Determine the (X, Y) coordinate at the center of the cell enclosing the given text.  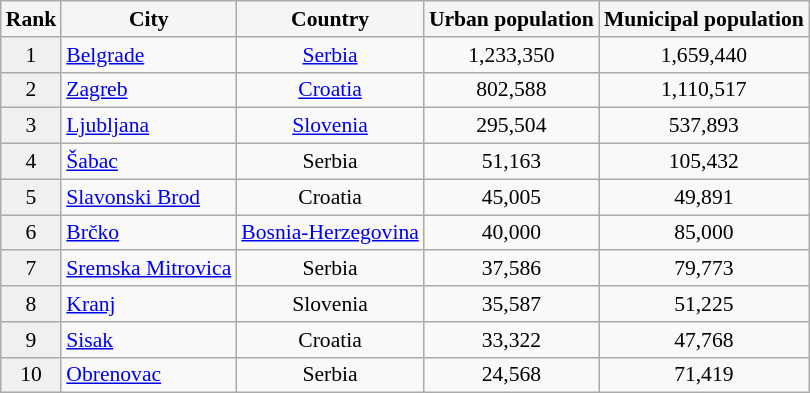
Brčko (148, 233)
45,005 (512, 197)
Urban population (512, 19)
7 (32, 269)
5 (32, 197)
24,568 (512, 375)
33,322 (512, 340)
4 (32, 162)
1,233,350 (512, 55)
37,586 (512, 269)
537,893 (704, 126)
9 (32, 340)
85,000 (704, 233)
Country (330, 19)
3 (32, 126)
40,000 (512, 233)
Municipal population (704, 19)
2 (32, 90)
49,891 (704, 197)
Obrenovac (148, 375)
6 (32, 233)
1,659,440 (704, 55)
51,163 (512, 162)
Šabac (148, 162)
Rank (32, 19)
295,504 (512, 126)
Zagreb (148, 90)
8 (32, 304)
71,419 (704, 375)
Kranj (148, 304)
47,768 (704, 340)
51,225 (704, 304)
10 (32, 375)
1,110,517 (704, 90)
105,432 (704, 162)
Belgrade (148, 55)
35,587 (512, 304)
City (148, 19)
Sremska Mitrovica (148, 269)
Slavonski Brod (148, 197)
1 (32, 55)
Bosnia-Herzegovina (330, 233)
Sisak (148, 340)
79,773 (704, 269)
802,588 (512, 90)
Ljubljana (148, 126)
